Identify which cell holds the provided text, then report its [x, y] central coordinate. 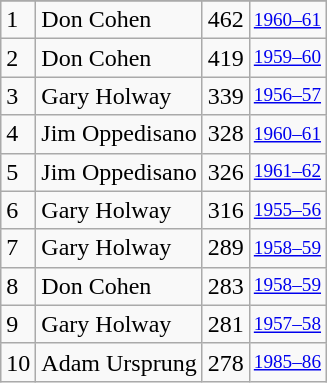
Adam Ursprung [119, 362]
7 [18, 248]
278 [226, 362]
6 [18, 210]
8 [18, 286]
9 [18, 324]
3 [18, 96]
289 [226, 248]
462 [226, 20]
328 [226, 134]
326 [226, 172]
1959–60 [287, 58]
2 [18, 58]
281 [226, 324]
1961–62 [287, 172]
339 [226, 96]
1957–58 [287, 324]
4 [18, 134]
10 [18, 362]
316 [226, 210]
1955–56 [287, 210]
1956–57 [287, 96]
283 [226, 286]
419 [226, 58]
1985–86 [287, 362]
5 [18, 172]
1 [18, 20]
